Extract the (x, y) coordinate from the center of the cell holding the provided text.  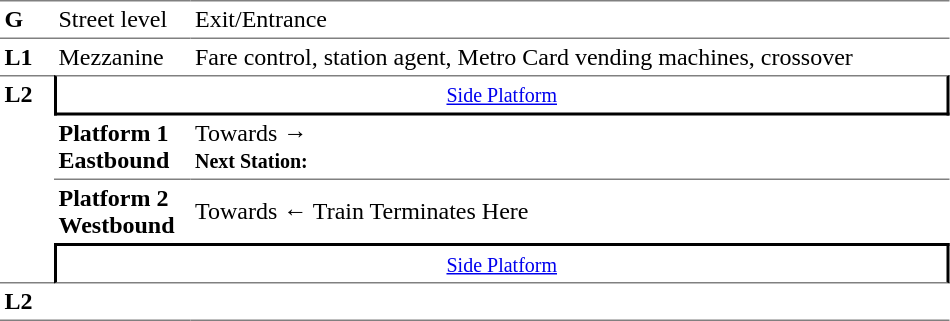
Towards ← Train Terminates Here (570, 212)
Platform 2 Westbound (122, 212)
G (27, 20)
Towards → Next Station: (570, 148)
Mezzanine (122, 57)
Platform 1Eastbound (122, 148)
L1 (27, 57)
L2 (27, 179)
Street level (122, 20)
Fare control, station agent, Metro Card vending machines, crossover (570, 57)
Exit/Entrance (570, 20)
